Provide the (x, y) coordinate of the cell's center where the given text is located.  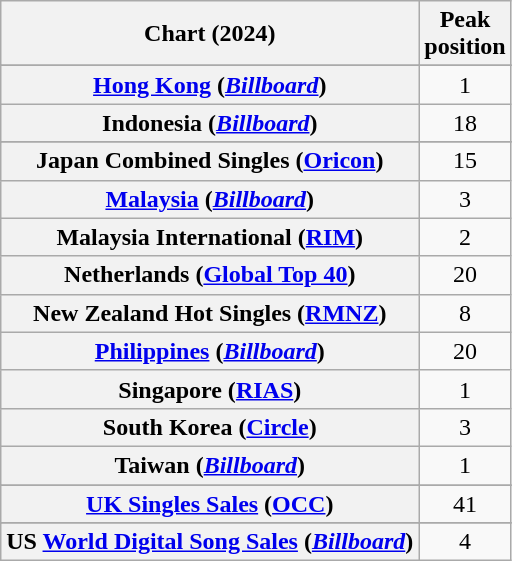
Indonesia (Billboard) (210, 123)
15 (465, 161)
18 (465, 123)
8 (465, 313)
South Korea (Circle) (210, 427)
UK Singles Sales (OCC) (210, 503)
4 (465, 542)
Netherlands (Global Top 40) (210, 275)
Chart (2024) (210, 34)
Japan Combined Singles (Oricon) (210, 161)
41 (465, 503)
Malaysia International (RIM) (210, 237)
Taiwan (Billboard) (210, 465)
Peakposition (465, 34)
Hong Kong (Billboard) (210, 85)
New Zealand Hot Singles (RMNZ) (210, 313)
Philippines (Billboard) (210, 351)
Malaysia (Billboard) (210, 199)
Singapore (RIAS) (210, 389)
US World Digital Song Sales (Billboard) (210, 542)
2 (465, 237)
